Pinpoint the cell where the given text exists, returning its [X, Y] midpoint coordinate. 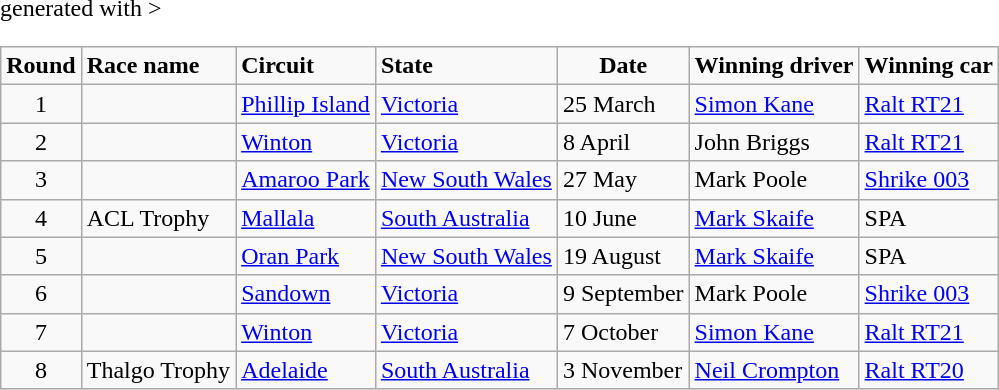
6 [41, 294]
Round [41, 66]
25 March [623, 104]
Date [623, 66]
2 [41, 142]
Adelaide [306, 370]
7 [41, 332]
ACL Trophy [158, 218]
8 [41, 370]
7 October [623, 332]
Race name [158, 66]
Mallala [306, 218]
Neil Crompton [774, 370]
Phillip Island [306, 104]
Winning driver [774, 66]
3 November [623, 370]
5 [41, 256]
10 June [623, 218]
4 [41, 218]
Ralt RT20 [928, 370]
27 May [623, 180]
Sandown [306, 294]
John Briggs [774, 142]
8 April [623, 142]
Circuit [306, 66]
19 August [623, 256]
9 September [623, 294]
Oran Park [306, 256]
Amaroo Park [306, 180]
Thalgo Trophy [158, 370]
1 [41, 104]
State [466, 66]
Winning car [928, 66]
3 [41, 180]
